For the text-containing cell, return its midpoint in [X, Y] coordinate format. 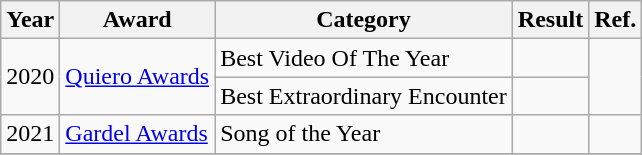
Best Video Of The Year [364, 58]
Song of the Year [364, 134]
Quiero Awards [138, 77]
Result [550, 20]
Ref. [616, 20]
Best Extraordinary Encounter [364, 96]
Award [138, 20]
2020 [30, 77]
2021 [30, 134]
Year [30, 20]
Gardel Awards [138, 134]
Category [364, 20]
